Capture the cell that displays the provided text and extract its (x, y) central coordinate. 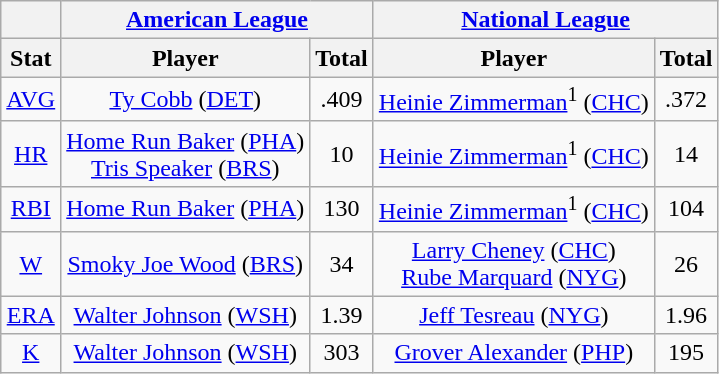
Grover Alexander (PHP) (514, 353)
AVG (31, 100)
303 (342, 353)
Home Run Baker (PHA) (186, 208)
26 (686, 264)
104 (686, 208)
14 (686, 154)
Jeff Tesreau (NYG) (514, 315)
American League (218, 20)
ERA (31, 315)
10 (342, 154)
Smoky Joe Wood (BRS) (186, 264)
.409 (342, 100)
34 (342, 264)
RBI (31, 208)
K (31, 353)
National League (546, 20)
.372 (686, 100)
Larry Cheney (CHC)Rube Marquard (NYG) (514, 264)
Ty Cobb (DET) (186, 100)
W (31, 264)
1.96 (686, 315)
130 (342, 208)
195 (686, 353)
Home Run Baker (PHA)Tris Speaker (BRS) (186, 154)
HR (31, 154)
Stat (31, 58)
1.39 (342, 315)
